Find where the given text appears and provide that cell's center as [X, Y] coordinate. 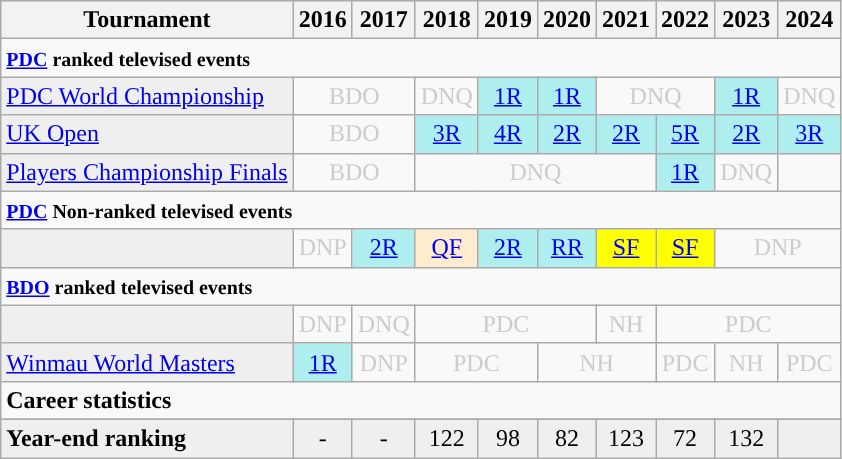
132 [746, 438]
PDC Non-ranked televised events [421, 210]
2020 [566, 20]
2017 [384, 20]
5R [686, 134]
Winmau World Masters [147, 362]
2016 [322, 20]
Year-end ranking [147, 438]
2023 [746, 20]
PDC ranked televised events [421, 58]
4R [508, 134]
RR [566, 248]
Players Championship Finals [147, 172]
2024 [810, 20]
UK Open [147, 134]
Career statistics [421, 400]
Tournament [147, 20]
QF [446, 248]
2018 [446, 20]
2022 [686, 20]
PDC World Championship [147, 96]
122 [446, 438]
72 [686, 438]
2019 [508, 20]
BDO ranked televised events [421, 286]
123 [626, 438]
82 [566, 438]
2021 [626, 20]
98 [508, 438]
